Find where the given text appears and provide that cell's center as (X, Y) coordinate. 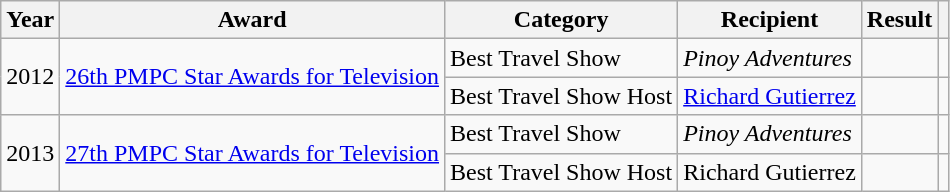
Recipient (770, 20)
2013 (30, 153)
Award (252, 20)
2012 (30, 77)
Result (899, 20)
27th PMPC Star Awards for Television (252, 153)
Year (30, 20)
Category (562, 20)
26th PMPC Star Awards for Television (252, 77)
